Provide the [X, Y] coordinate of the cell's center where the given text is located.  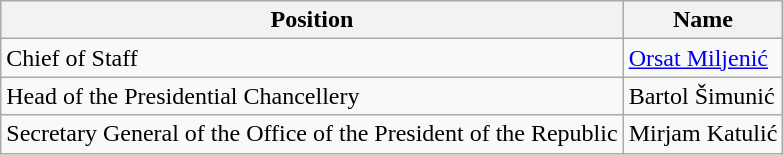
Position [312, 20]
Name [703, 20]
Secretary General of the Office of the President of the Republic [312, 134]
Bartol Šimunić [703, 96]
Head of the Presidential Chancellery [312, 96]
Orsat Miljenić [703, 58]
Mirjam Katulić [703, 134]
Chief of Staff [312, 58]
